Scan for the cell matching the given text and deliver its [X, Y] coordinate at center. 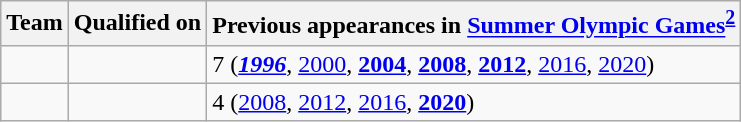
Team [35, 24]
4 (2008, 2012, 2016, 2020) [474, 102]
7 (1996, 2000, 2004, 2008, 2012, 2016, 2020) [474, 64]
Qualified on [137, 24]
Previous appearances in Summer Olympic Games2 [474, 24]
